Detect which cell encompasses the target text, then output its [X, Y] center coordinate. 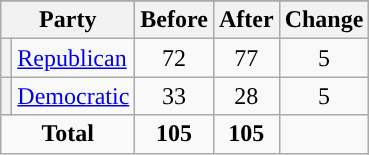
72 [174, 58]
Republican [74, 58]
Democratic [74, 96]
Before [174, 20]
Change [324, 20]
Party [68, 20]
After [246, 20]
33 [174, 96]
77 [246, 58]
Total [68, 134]
28 [246, 96]
